Return the (x, y) coordinate for the center point of the cell that contains the specified text.  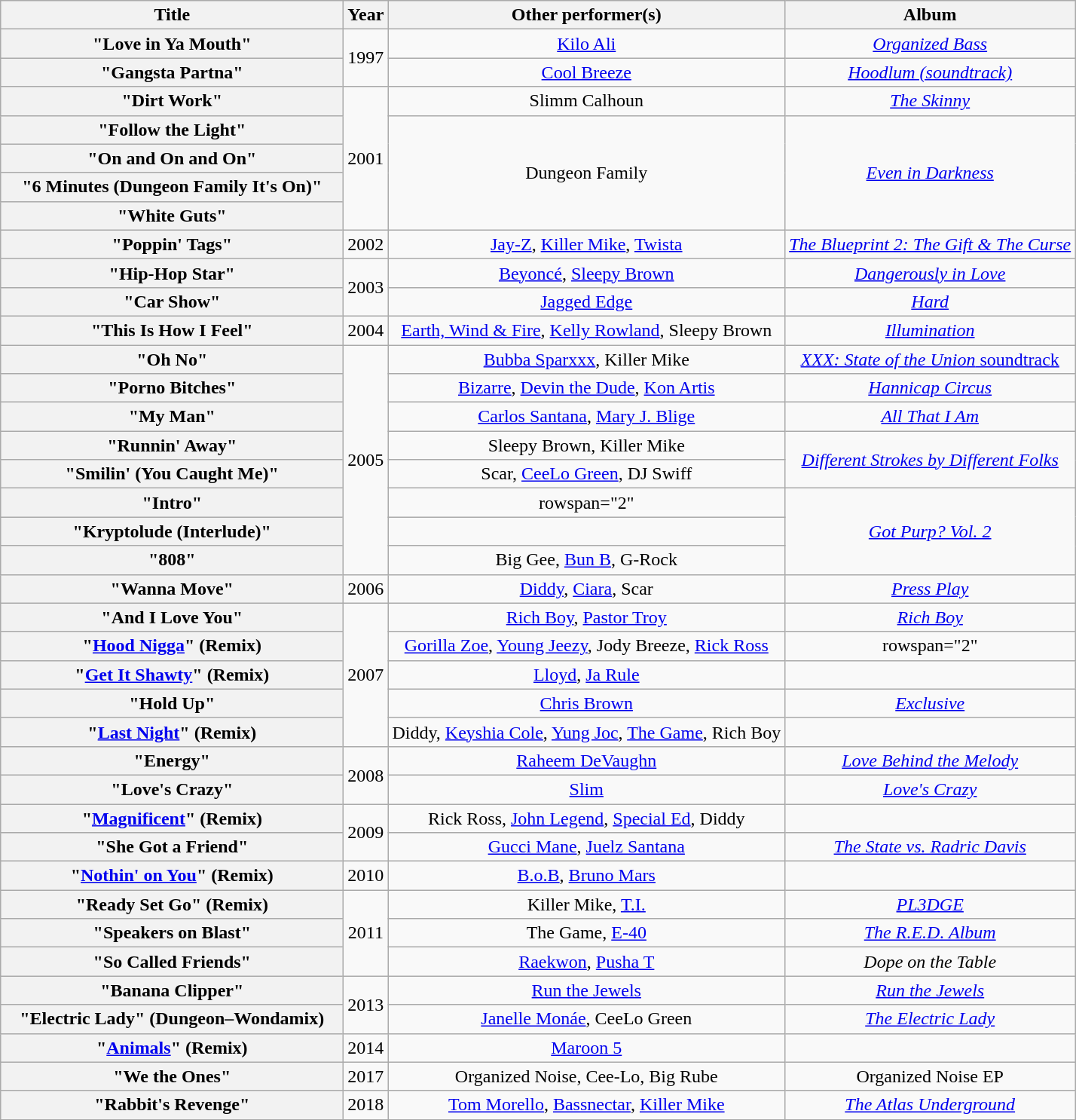
"808" (172, 560)
"Gangsta Partna" (172, 72)
Hard (930, 301)
"We the Ones" (172, 1076)
"Porno Bitches" (172, 388)
"Love's Crazy" (172, 789)
2001 (366, 158)
Rich Boy (930, 617)
"Electric Lady" (Dungeon–Wondamix) (172, 1019)
"Hold Up" (172, 703)
"Love in Ya Mouth" (172, 44)
Hannicap Circus (930, 388)
"So Called Friends" (172, 962)
"Oh No" (172, 360)
Slimm Calhoun (586, 101)
Gucci Mane, Juelz Santana (586, 847)
PL3DGE (930, 904)
Jay-Z, Killer Mike, Twista (586, 244)
"Energy" (172, 760)
2006 (366, 589)
Beyoncé, Sleepy Brown (586, 273)
Rick Ross, John Legend, Special Ed, Diddy (586, 818)
Exclusive (930, 703)
Organized Noise, Cee-Lo, Big Rube (586, 1076)
2014 (366, 1048)
"Banana Clipper" (172, 990)
Bizarre, Devin the Dude, Kon Artis (586, 388)
"6 Minutes (Dungeon Family It's On)" (172, 187)
2007 (366, 675)
"Rabbit's Revenge" (172, 1105)
Even in Darkness (930, 173)
2013 (366, 1005)
2010 (366, 876)
Raekwon, Pusha T (586, 962)
"Runnin' Away" (172, 445)
Gorilla Zoe, Young Jeezy, Jody Breeze, Rick Ross (586, 646)
2011 (366, 933)
"Last Night" (Remix) (172, 732)
2005 (366, 460)
B.o.B, Bruno Mars (586, 876)
"Hood Nigga" (Remix) (172, 646)
XXX: State of the Union soundtrack (930, 360)
"Speakers on Blast" (172, 933)
"White Guts" (172, 216)
"Dirt Work" (172, 101)
The Game, E-40 (586, 933)
"On and On and On" (172, 158)
Organized Noise EP (930, 1076)
"Poppin' Tags" (172, 244)
Chris Brown (586, 703)
Carlos Santana, Mary J. Blige (586, 417)
"Kryptolude (Interlude)" (172, 531)
Tom Morello, Bassnectar, Killer Mike (586, 1105)
The State vs. Radric Davis (930, 847)
"Wanna Move" (172, 589)
The Atlas Underground (930, 1105)
"This Is How I Feel" (172, 330)
"My Man" (172, 417)
Janelle Monáe, CeeLo Green (586, 1019)
Lloyd, Ja Rule (586, 675)
Organized Bass (930, 44)
"Nothin' on You" (Remix) (172, 876)
"She Got a Friend" (172, 847)
Slim (586, 789)
Different Strokes by Different Folks (930, 460)
2003 (366, 287)
Love's Crazy (930, 789)
Press Play (930, 589)
Dangerously in Love (930, 273)
The Electric Lady (930, 1019)
Rich Boy, Pastor Troy (586, 617)
"Smilin' (You Caught Me)" (172, 474)
Got Purp? Vol. 2 (930, 531)
Scar, CeeLo Green, DJ Swiff (586, 474)
Raheem DeVaughn (586, 760)
Illumination (930, 330)
Big Gee, Bun B, G-Rock (586, 560)
Maroon 5 (586, 1048)
Cool Breeze (586, 72)
The Blueprint 2: The Gift & The Curse (930, 244)
Album (930, 15)
2004 (366, 330)
2017 (366, 1076)
"Follow the Light" (172, 130)
Kilo Ali (586, 44)
"Hip-Hop Star" (172, 273)
The R.E.D. Album (930, 933)
1997 (366, 58)
Title (172, 15)
"And I Love You" (172, 617)
Dope on the Table (930, 962)
All That I Am (930, 417)
Diddy, Keyshia Cole, Yung Joc, The Game, Rich Boy (586, 732)
"Intro" (172, 503)
"Magnificent" (Remix) (172, 818)
Other performer(s) (586, 15)
Sleepy Brown, Killer Mike (586, 445)
2018 (366, 1105)
2002 (366, 244)
Bubba Sparxxx, Killer Mike (586, 360)
2008 (366, 775)
Earth, Wind & Fire, Kelly Rowland, Sleepy Brown (586, 330)
Jagged Edge (586, 301)
Year (366, 15)
Love Behind the Melody (930, 760)
"Get It Shawty" (Remix) (172, 675)
"Car Show" (172, 301)
2009 (366, 832)
Killer Mike, T.I. (586, 904)
"Animals" (Remix) (172, 1048)
Dungeon Family (586, 173)
The Skinny (930, 101)
Hoodlum (soundtrack) (930, 72)
Diddy, Ciara, Scar (586, 589)
"Ready Set Go" (Remix) (172, 904)
